Pinpoint the cell where the given text exists, returning its (x, y) midpoint coordinate. 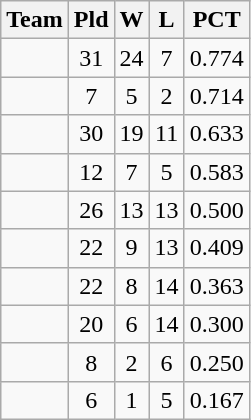
0.409 (216, 248)
0.774 (216, 58)
0.500 (216, 210)
Team (35, 20)
0.583 (216, 172)
0.714 (216, 96)
W (132, 20)
0.300 (216, 324)
0.363 (216, 286)
19 (132, 134)
0.633 (216, 134)
31 (91, 58)
1 (132, 400)
20 (91, 324)
12 (91, 172)
Pld (91, 20)
30 (91, 134)
11 (166, 134)
26 (91, 210)
PCT (216, 20)
24 (132, 58)
L (166, 20)
9 (132, 248)
0.250 (216, 362)
0.167 (216, 400)
